Capture the cell that displays the provided text and extract its (x, y) central coordinate. 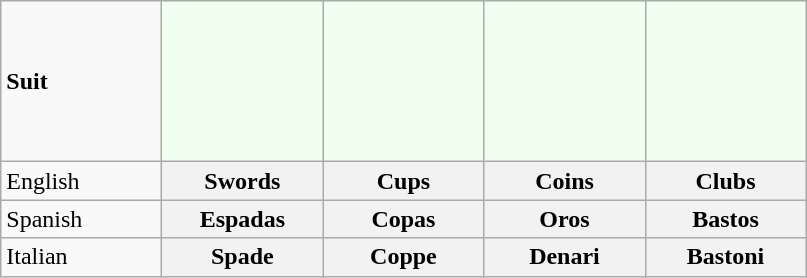
Oros (564, 219)
Italian (82, 257)
Coins (564, 181)
Spanish (82, 219)
Espadas (242, 219)
Denari (564, 257)
Swords (242, 181)
English (82, 181)
Coppe (404, 257)
Cups (404, 181)
Copas (404, 219)
Spade (242, 257)
Clubs (726, 181)
Bastoni (726, 257)
Suit (82, 82)
Bastos (726, 219)
